Output the [X, Y] coordinate of the center of the cell containing the given text.  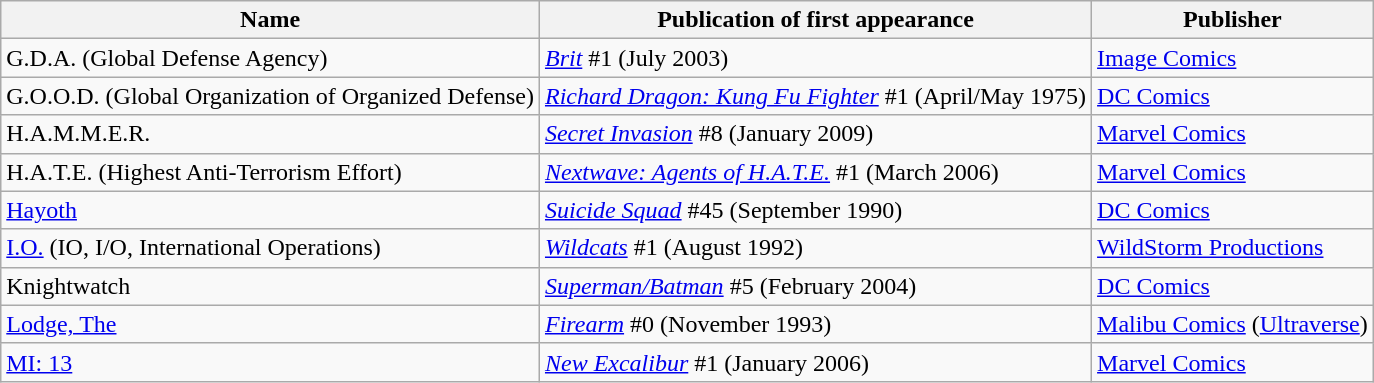
Malibu Comics (Ultraverse) [1233, 324]
Superman/Batman #5 (February 2004) [815, 286]
Nextwave: Agents of H.A.T.E. #1 (March 2006) [815, 172]
Name [270, 20]
Publisher [1233, 20]
Suicide Squad #45 (September 1990) [815, 210]
Brit #1 (July 2003) [815, 58]
Hayoth [270, 210]
Lodge, The [270, 324]
I.O. (IO, I/O, International Operations) [270, 248]
New Excalibur #1 (January 2006) [815, 362]
Image Comics [1233, 58]
H.A.M.M.E.R. [270, 134]
G.O.O.D. (Global Organization of Organized Defense) [270, 96]
WildStorm Productions [1233, 248]
Firearm #0 (November 1993) [815, 324]
MI: 13 [270, 362]
Wildcats #1 (August 1992) [815, 248]
Secret Invasion #8 (January 2009) [815, 134]
Knightwatch [270, 286]
Publication of first appearance [815, 20]
Richard Dragon: Kung Fu Fighter #1 (April/May 1975) [815, 96]
G.D.A. (Global Defense Agency) [270, 58]
H.A.T.E. (Highest Anti-Terrorism Effort) [270, 172]
